Find where the given text appears and provide that cell's center as [X, Y] coordinate. 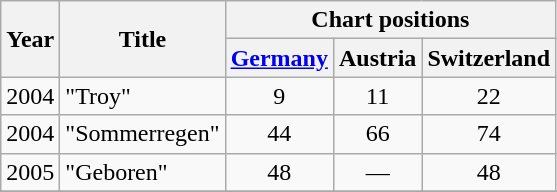
74 [489, 134]
9 [279, 96]
44 [279, 134]
"Troy" [142, 96]
— [377, 172]
22 [489, 96]
Title [142, 39]
Austria [377, 58]
"Geboren" [142, 172]
"Sommerregen" [142, 134]
66 [377, 134]
2005 [30, 172]
Year [30, 39]
Switzerland [489, 58]
Germany [279, 58]
11 [377, 96]
Chart positions [390, 20]
